Identify which cell holds the provided text, then report its (x, y) central coordinate. 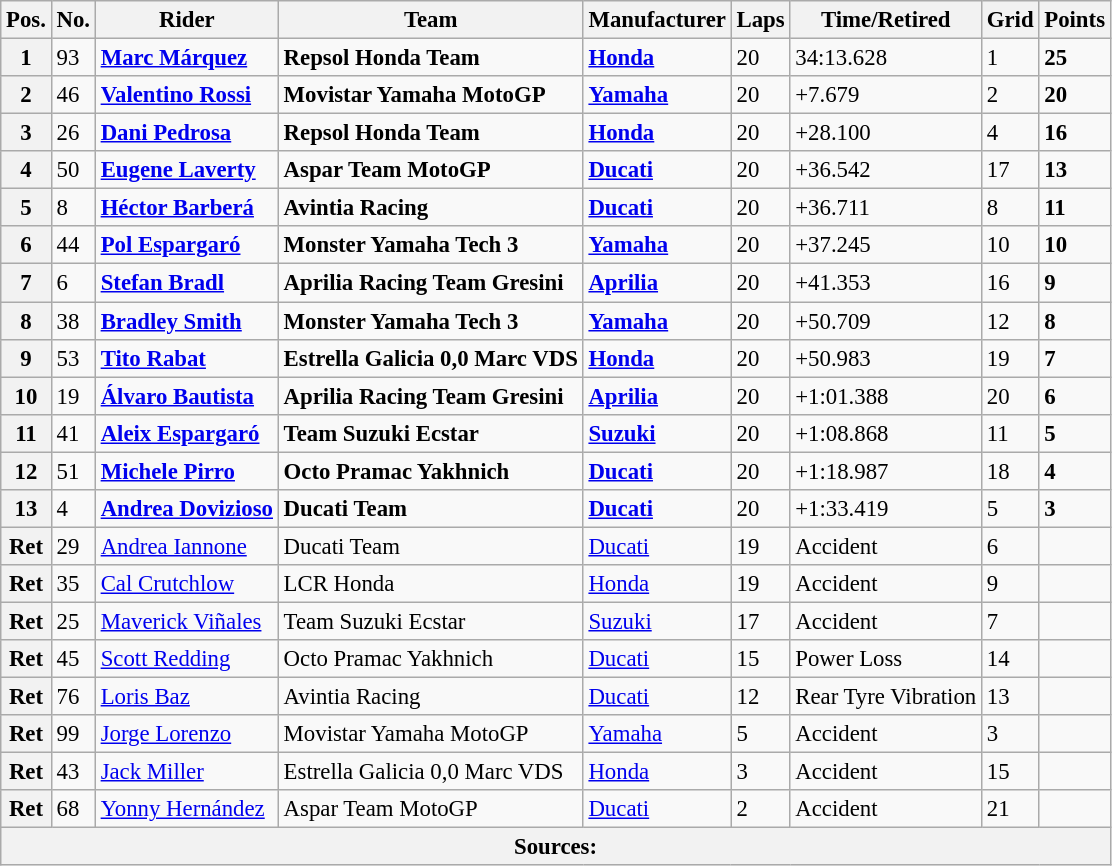
21 (1010, 809)
+1:33.419 (886, 509)
Dani Pedrosa (186, 133)
+1:08.868 (886, 433)
Laps (760, 20)
+7.679 (886, 95)
99 (73, 734)
18 (1010, 471)
Andrea Dovizioso (186, 509)
Loris Baz (186, 697)
Valentino Rossi (186, 95)
Yonny Hernández (186, 809)
Time/Retired (886, 20)
Michele Pirro (186, 471)
Maverick Viñales (186, 621)
34:13.628 (886, 58)
Team (430, 20)
Manufacturer (657, 20)
Jack Miller (186, 772)
+36.542 (886, 170)
Tito Rabat (186, 358)
46 (73, 95)
29 (73, 546)
Álvaro Bautista (186, 396)
53 (73, 358)
Power Loss (886, 659)
50 (73, 170)
Grid (1010, 20)
+1:18.987 (886, 471)
LCR Honda (430, 584)
93 (73, 58)
68 (73, 809)
35 (73, 584)
Eugene Laverty (186, 170)
Pos. (26, 20)
+28.100 (886, 133)
41 (73, 433)
43 (73, 772)
Points (1074, 20)
Rear Tyre Vibration (886, 697)
Marc Márquez (186, 58)
Stefan Bradl (186, 283)
Andrea Iannone (186, 546)
Aleix Espargaró (186, 433)
26 (73, 133)
No. (73, 20)
+37.245 (886, 245)
Scott Redding (186, 659)
14 (1010, 659)
Sources: (556, 847)
+50.709 (886, 321)
Cal Crutchlow (186, 584)
+36.711 (886, 208)
Bradley Smith (186, 321)
76 (73, 697)
38 (73, 321)
Rider (186, 20)
Pol Espargaró (186, 245)
Héctor Barberá (186, 208)
44 (73, 245)
Jorge Lorenzo (186, 734)
+1:01.388 (886, 396)
+41.353 (886, 283)
45 (73, 659)
+50.983 (886, 358)
51 (73, 471)
